Determine the [x, y] coordinate at the center of the cell enclosing the given text.  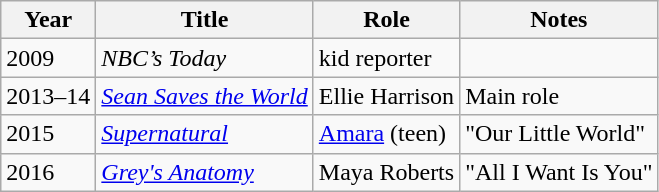
Amara (teen) [386, 134]
Year [48, 20]
"All I Want Is You" [559, 172]
Grey's Anatomy [204, 172]
Role [386, 20]
Maya Roberts [386, 172]
Supernatural [204, 134]
Title [204, 20]
2013–14 [48, 96]
Ellie Harrison [386, 96]
Main role [559, 96]
Sean Saves the World [204, 96]
"Our Little World" [559, 134]
Notes [559, 20]
NBC’s Today [204, 58]
2016 [48, 172]
2009 [48, 58]
kid reporter [386, 58]
2015 [48, 134]
